Output the (x, y) coordinate of the center of the cell containing the given text.  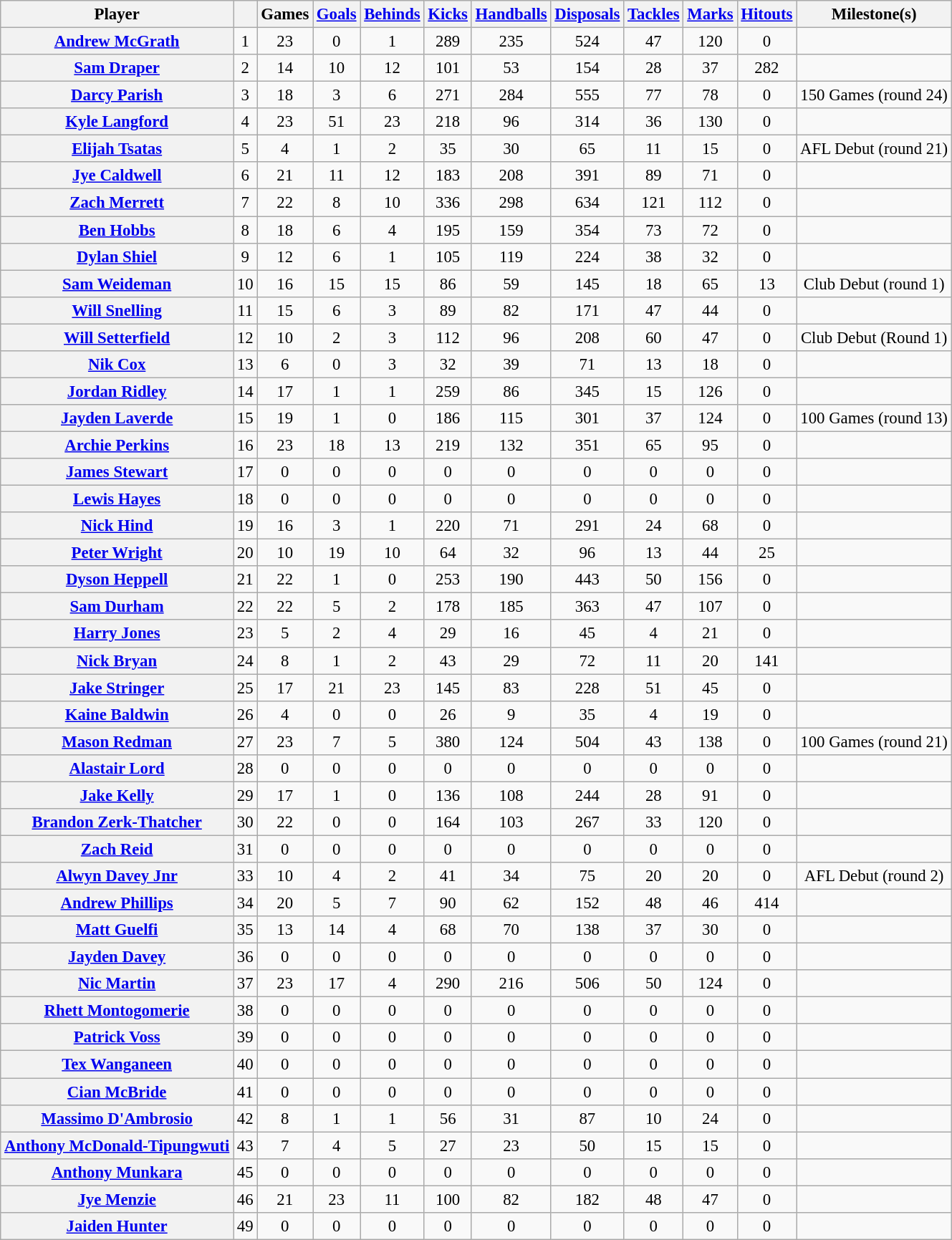
AFL Debut (round 2) (874, 876)
Marks (711, 14)
524 (587, 42)
Lewis Hayes (117, 499)
Jake Stringer (117, 688)
Mason Redman (117, 741)
195 (448, 230)
126 (711, 391)
121 (653, 203)
73 (653, 230)
Cian McBride (117, 1092)
Peter Wright (117, 553)
105 (448, 256)
291 (587, 526)
77 (653, 95)
154 (587, 68)
Zach Merrett (117, 203)
282 (766, 68)
178 (448, 607)
60 (653, 337)
Jake Kelly (117, 795)
Zach Reid (117, 849)
Games (285, 14)
Anthony McDonald-Tipungwuti (117, 1145)
83 (511, 688)
314 (587, 122)
Disposals (587, 14)
152 (587, 903)
Darcy Parish (117, 95)
James Stewart (117, 472)
Nick Bryan (117, 660)
171 (587, 310)
100 Games (round 13) (874, 418)
Harry Jones (117, 634)
228 (587, 688)
Club Debut (round 1) (874, 284)
504 (587, 741)
132 (511, 445)
259 (448, 391)
90 (448, 903)
107 (711, 607)
53 (511, 68)
216 (511, 984)
64 (448, 553)
Patrick Voss (117, 1038)
75 (587, 876)
Jordan Ridley (117, 391)
59 (511, 284)
Jaiden Hunter (117, 1226)
Player (117, 14)
289 (448, 42)
Anthony Munkara (117, 1172)
Milestone(s) (874, 14)
244 (587, 795)
183 (448, 176)
267 (587, 822)
190 (511, 580)
Andrew McGrath (117, 42)
91 (711, 795)
414 (766, 903)
Club Debut (Round 1) (874, 337)
354 (587, 230)
Will Setterfield (117, 337)
Jayden Davey (117, 957)
634 (587, 203)
95 (711, 445)
136 (448, 795)
Jye Caldwell (117, 176)
159 (511, 230)
Nik Cox (117, 365)
Alwyn Davey Jnr (117, 876)
363 (587, 607)
186 (448, 418)
Dylan Shiel (117, 256)
101 (448, 68)
100 Games (round 21) (874, 741)
115 (511, 418)
Dyson Heppell (117, 580)
219 (448, 445)
Andrew Phillips (117, 903)
290 (448, 984)
103 (511, 822)
Brandon Zerk-Thatcher (117, 822)
391 (587, 176)
185 (511, 607)
224 (587, 256)
Massimo D'Ambrosio (117, 1118)
42 (245, 1118)
298 (511, 203)
Ben Hobbs (117, 230)
555 (587, 95)
150 Games (round 24) (874, 95)
235 (511, 42)
87 (587, 1118)
Archie Perkins (117, 445)
40 (245, 1064)
301 (587, 418)
78 (711, 95)
141 (766, 660)
Sam Draper (117, 68)
443 (587, 580)
Alastair Lord (117, 769)
336 (448, 203)
62 (511, 903)
56 (448, 1118)
Elijah Tsatas (117, 149)
Goals (337, 14)
Jayden Laverde (117, 418)
Kicks (448, 14)
Matt Guelfi (117, 930)
Handballs (511, 14)
182 (587, 1199)
Behinds (393, 14)
Kaine Baldwin (117, 714)
Hitouts (766, 14)
70 (511, 930)
380 (448, 741)
Nick Hind (117, 526)
345 (587, 391)
284 (511, 95)
AFL Debut (round 21) (874, 149)
253 (448, 580)
351 (587, 445)
130 (711, 122)
49 (245, 1226)
Will Snelling (117, 310)
506 (587, 984)
100 (448, 1199)
271 (448, 95)
108 (511, 795)
Tex Wanganeen (117, 1064)
119 (511, 256)
Tackles (653, 14)
Rhett Montogomerie (117, 1011)
Sam Weideman (117, 284)
Sam Durham (117, 607)
Jye Menzie (117, 1199)
Nic Martin (117, 984)
220 (448, 526)
156 (711, 580)
Kyle Langford (117, 122)
164 (448, 822)
218 (448, 122)
